For the text-containing cell, return its midpoint in [x, y] coordinate format. 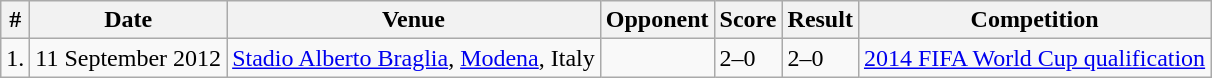
11 September 2012 [128, 58]
Date [128, 20]
Venue [414, 20]
Result [820, 20]
Opponent [657, 20]
1. [16, 58]
Stadio Alberto Braglia, Modena, Italy [414, 58]
Score [748, 20]
Competition [1034, 20]
# [16, 20]
2014 FIFA World Cup qualification [1034, 58]
